Determine the (X, Y) coordinate at the center of the cell enclosing the given text.  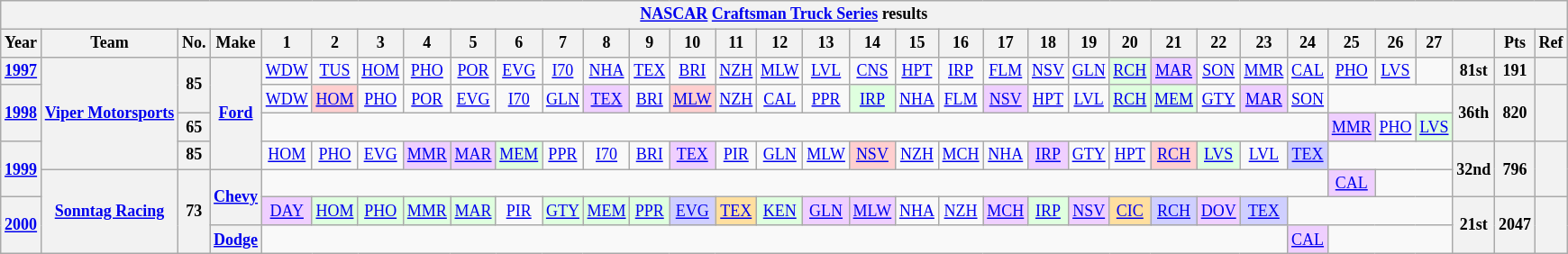
2000 (22, 225)
Ref (1551, 43)
8 (606, 43)
25 (1352, 43)
21 (1174, 43)
65 (195, 126)
12 (780, 43)
36th (1474, 113)
Ford (236, 113)
5 (473, 43)
Viper Motorsports (109, 113)
191 (1516, 70)
16 (961, 43)
7 (563, 43)
NASCAR Craftsman Truck Series results (784, 14)
18 (1049, 43)
1 (287, 43)
32nd (1474, 169)
9 (650, 43)
1999 (22, 169)
2 (335, 43)
22 (1218, 43)
Year (22, 43)
27 (1435, 43)
14 (872, 43)
No. (195, 43)
13 (825, 43)
Chevy (236, 197)
Dodge (236, 240)
1998 (22, 113)
6 (519, 43)
10 (692, 43)
CIC (1130, 211)
796 (1516, 169)
19 (1089, 43)
23 (1263, 43)
81st (1474, 70)
11 (736, 43)
KEN (780, 211)
73 (195, 212)
Make (236, 43)
2047 (1516, 225)
Team (109, 43)
3 (380, 43)
820 (1516, 113)
CNS (872, 70)
DAY (287, 211)
17 (1006, 43)
26 (1395, 43)
Pts (1516, 43)
1997 (22, 70)
21st (1474, 225)
15 (917, 43)
4 (427, 43)
24 (1308, 43)
Sonntag Racing (109, 212)
TUS (335, 70)
20 (1130, 43)
DOV (1218, 211)
